From the cell containing the given text, extract its center point as (X, Y) coordinate. 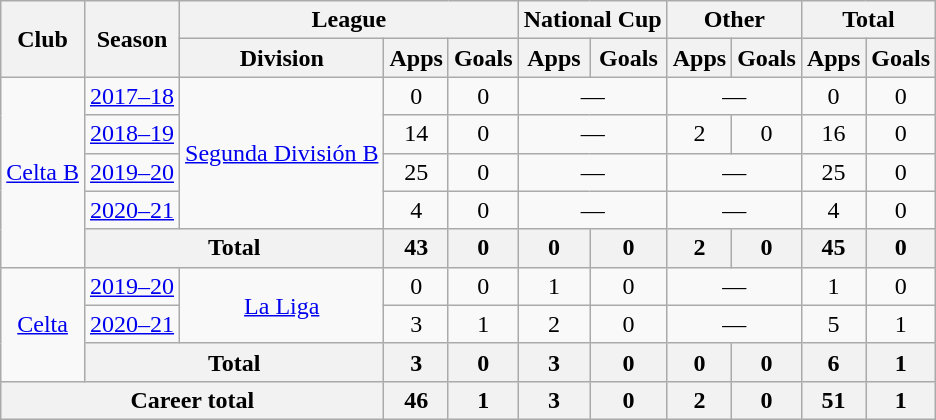
Celta (43, 324)
2018–19 (132, 134)
2017–18 (132, 96)
51 (833, 400)
Club (43, 39)
14 (416, 134)
Career total (192, 400)
6 (833, 362)
43 (416, 248)
Celta B (43, 172)
League (350, 20)
Division (282, 58)
5 (833, 324)
46 (416, 400)
Season (132, 39)
National Cup (592, 20)
La Liga (282, 305)
16 (833, 134)
Other (734, 20)
45 (833, 248)
Segunda División B (282, 153)
